Return the [x, y] coordinate for the center point of the cell that contains the specified text.  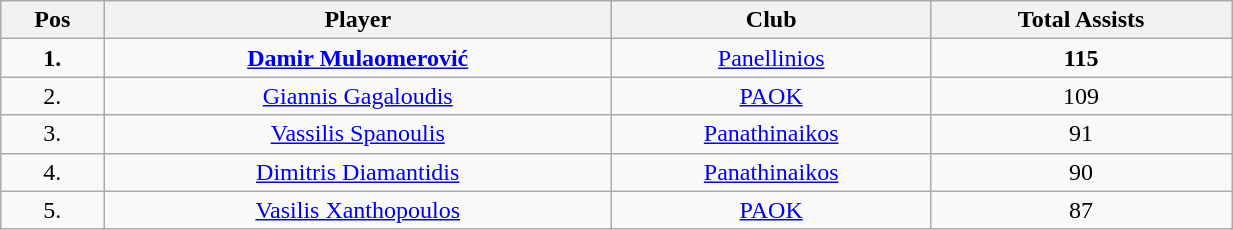
Panellinios [772, 58]
1. [52, 58]
3. [52, 134]
Dimitris Diamantidis [358, 172]
Player [358, 20]
87 [1082, 210]
91 [1082, 134]
Club [772, 20]
115 [1082, 58]
109 [1082, 96]
Vasilis Xanthopoulos [358, 210]
Total Assists [1082, 20]
Pos [52, 20]
2. [52, 96]
4. [52, 172]
5. [52, 210]
Damir Mulaomerović [358, 58]
Giannis Gagaloudis [358, 96]
Vassilis Spanoulis [358, 134]
90 [1082, 172]
